Capture the cell that displays the provided text and extract its [x, y] central coordinate. 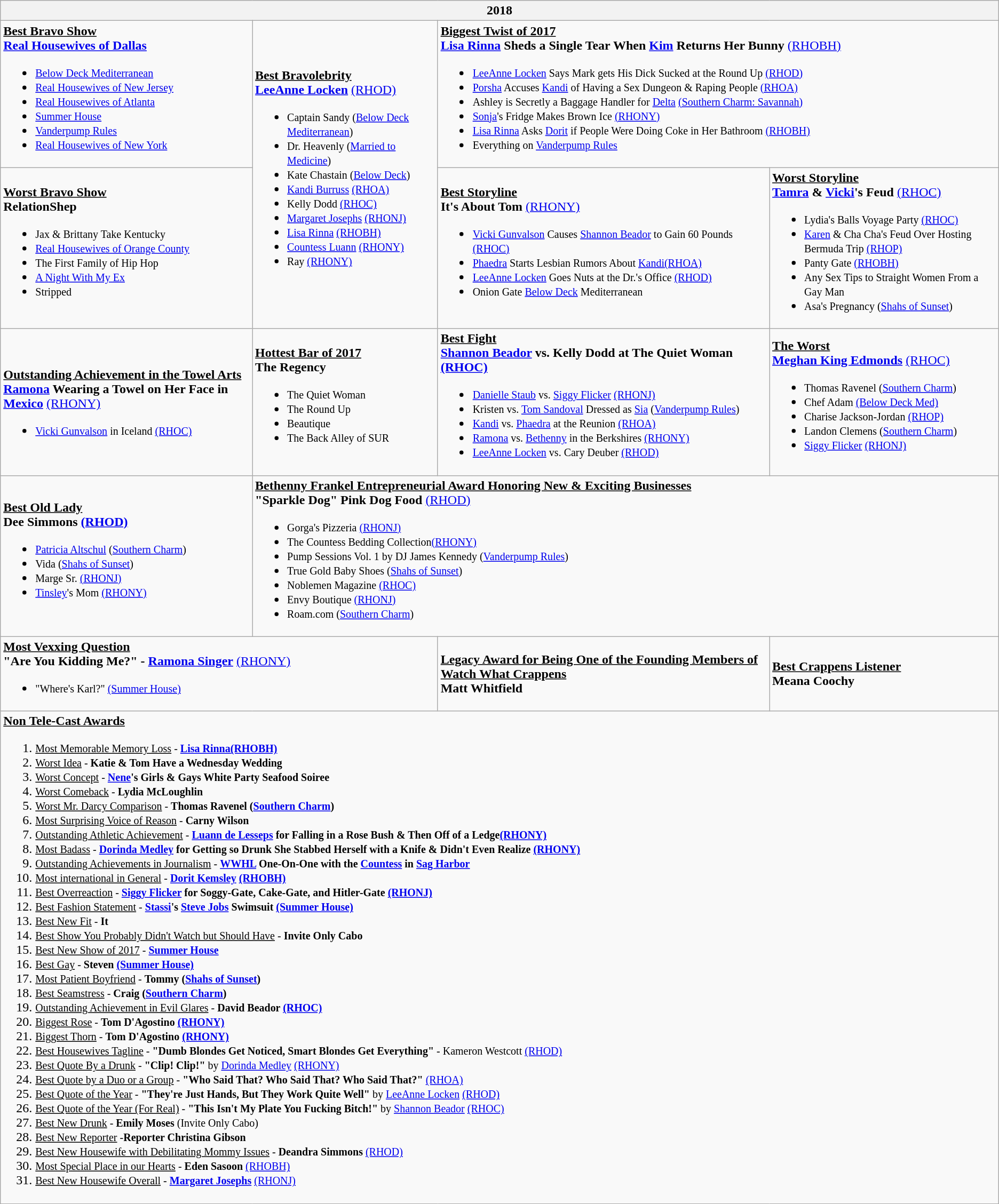
Most Vexxing Question"Are You Kidding Me?" - Ramona Singer (RHONY)"Where's Karl?" (Summer House) [219, 674]
Legacy Award for Being One of the Founding Members of Watch What CrappensMatt Whitfield [603, 674]
Worst Bravo ShowRelationShepJax & Brittany Take KentuckyReal Housewives of Orange CountyThe First Family of Hip HopA Night With My ExStripped [126, 248]
Hottest Bar of 2017The RegencyThe Quiet WomanThe Round UpBeautiqueThe Back Alley of SUR [345, 402]
Best Old LadyDee Simmons (RHOD)Patricia Altschul (Southern Charm)Vida (Shahs of Sunset)Marge Sr. (RHONJ)Tinsley's Mom (RHONY) [126, 556]
2018 [499, 11]
Outstanding Achievement in the Towel ArtsRamona Wearing a Towel on Her Face in Mexico (RHONY)Vicki Gunvalson in Iceland (RHOC) [126, 402]
Best Crappens ListenerMeana Coochy [884, 674]
